Determine the [X, Y] coordinate at the center of the cell enclosing the given text.  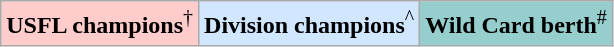
Wild Card berth# [516, 24]
USFL champions† [100, 24]
Division champions^ [310, 24]
